From the cell containing the given text, extract its center point as (X, Y) coordinate. 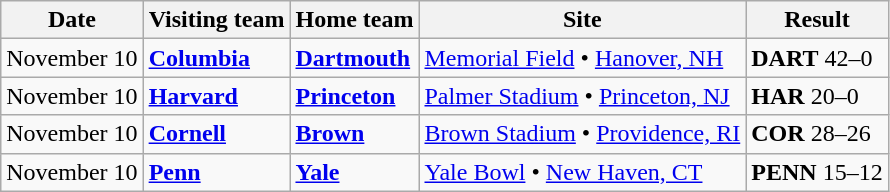
Memorial Field • Hanover, NH (582, 58)
Site (582, 20)
Date (72, 20)
Dartmouth (354, 58)
Princeton (354, 96)
Visiting team (216, 20)
HAR 20–0 (817, 96)
Home team (354, 20)
Yale (354, 172)
Columbia (216, 58)
DART 42–0 (817, 58)
Result (817, 20)
Brown (354, 134)
Palmer Stadium • Princeton, NJ (582, 96)
Cornell (216, 134)
Yale Bowl • New Haven, CT (582, 172)
Harvard (216, 96)
COR 28–26 (817, 134)
PENN 15–12 (817, 172)
Brown Stadium • Providence, RI (582, 134)
Penn (216, 172)
